Return (x, y) of the center of cell containing provided text 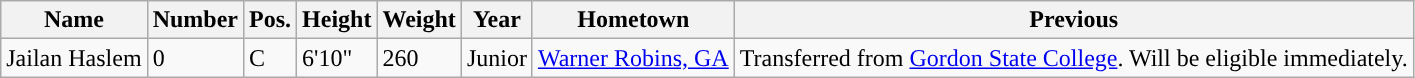
Year (496, 20)
6'10" (337, 58)
Hometown (633, 20)
Transferred from Gordon State College. Will be eligible immediately. (1074, 58)
Name (74, 20)
Previous (1074, 20)
Weight (419, 20)
Warner Robins, GA (633, 58)
Number (195, 20)
0 (195, 58)
Jailan Haslem (74, 58)
260 (419, 58)
C (270, 58)
Junior (496, 58)
Pos. (270, 20)
Height (337, 20)
